Search for the cell housing the specified text and yield its (x, y) center coordinate. 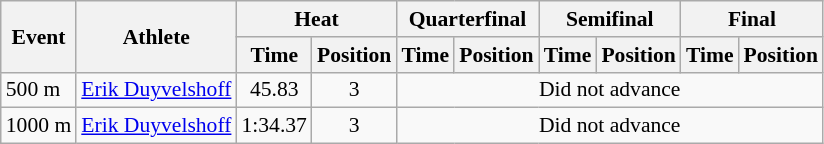
1000 m (38, 126)
Athlete (156, 36)
Event (38, 36)
Heat (316, 19)
1:34.37 (274, 126)
Semifinal (610, 19)
Final (752, 19)
45.83 (274, 90)
500 m (38, 90)
Quarterfinal (467, 19)
